From the cell containing the given text, extract its center point as (X, Y) coordinate. 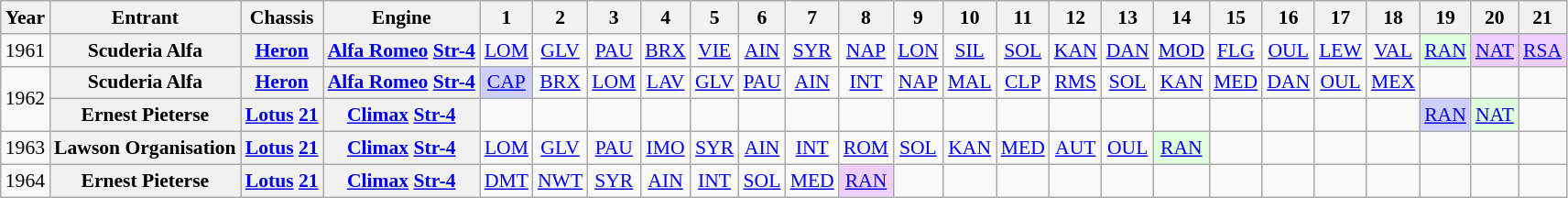
DMT (506, 181)
1961 (26, 50)
9 (918, 17)
4 (665, 17)
CAP (506, 82)
21 (1542, 17)
FLG (1236, 50)
1963 (26, 148)
Year (26, 17)
1964 (26, 181)
14 (1181, 17)
LAV (665, 82)
17 (1341, 17)
15 (1236, 17)
8 (866, 17)
Entrant (145, 17)
6 (762, 17)
IMO (665, 148)
ROM (866, 148)
19 (1445, 17)
MEX (1393, 82)
LON (918, 50)
3 (614, 17)
2 (561, 17)
Engine (401, 17)
AUT (1075, 148)
7 (812, 17)
Chassis (282, 17)
MAL (970, 82)
13 (1128, 17)
5 (714, 17)
11 (1023, 17)
18 (1393, 17)
VAL (1393, 50)
SIL (970, 50)
16 (1288, 17)
RSA (1542, 50)
1 (506, 17)
MOD (1181, 50)
CLP (1023, 82)
1962 (26, 99)
12 (1075, 17)
10 (970, 17)
Lawson Organisation (145, 148)
RMS (1075, 82)
20 (1495, 17)
VIE (714, 50)
LEW (1341, 50)
NWT (561, 181)
